Capture the cell that displays the provided text and extract its (X, Y) central coordinate. 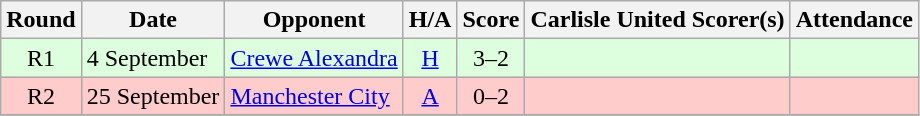
Opponent (314, 20)
Attendance (854, 20)
25 September (153, 96)
Manchester City (314, 96)
Carlisle United Scorer(s) (658, 20)
Score (491, 20)
0–2 (491, 96)
R1 (41, 58)
4 September (153, 58)
Date (153, 20)
Round (41, 20)
H/A (430, 20)
R2 (41, 96)
Crewe Alexandra (314, 58)
3–2 (491, 58)
A (430, 96)
H (430, 58)
